For the text-containing cell, return its midpoint in (X, Y) coordinate format. 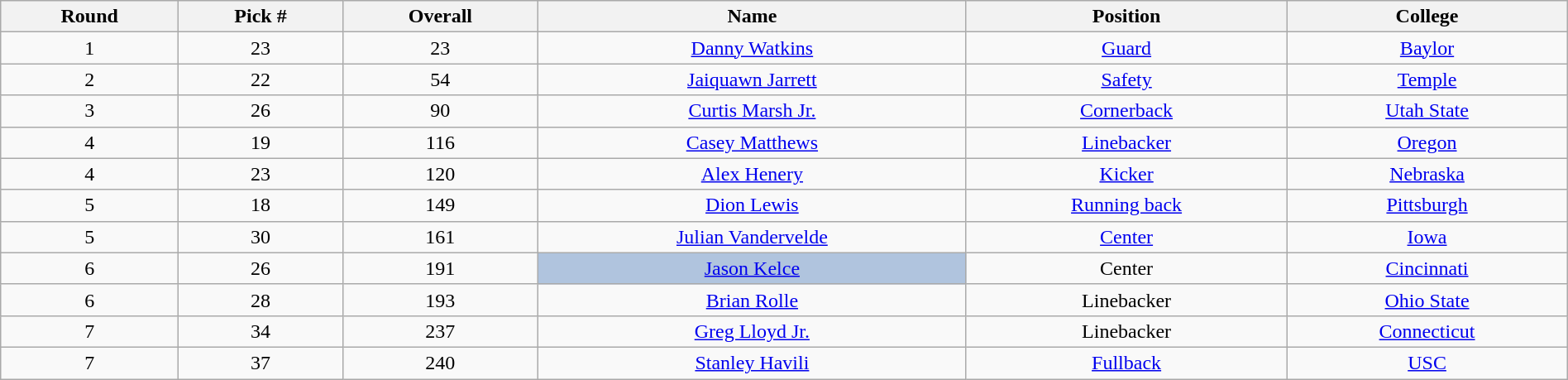
Name (752, 17)
90 (440, 111)
30 (261, 237)
Guard (1126, 48)
Stanley Havili (752, 363)
Nebraska (1427, 174)
Utah State (1427, 111)
Overall (440, 17)
Round (89, 17)
Pick # (261, 17)
34 (261, 331)
19 (261, 142)
Temple (1427, 79)
Oregon (1427, 142)
Greg Lloyd Jr. (752, 331)
Pittsburgh (1427, 205)
193 (440, 300)
116 (440, 142)
Jaiquawn Jarrett (752, 79)
37 (261, 363)
237 (440, 331)
22 (261, 79)
Cincinnati (1427, 268)
18 (261, 205)
Safety (1126, 79)
161 (440, 237)
Baylor (1427, 48)
Connecticut (1427, 331)
Iowa (1427, 237)
3 (89, 111)
Running back (1126, 205)
Alex Henery (752, 174)
Danny Watkins (752, 48)
28 (261, 300)
2 (89, 79)
120 (440, 174)
Cornerback (1126, 111)
College (1427, 17)
1 (89, 48)
Jason Kelce (752, 268)
Dion Lewis (752, 205)
Position (1126, 17)
191 (440, 268)
Julian Vandervelde (752, 237)
Curtis Marsh Jr. (752, 111)
149 (440, 205)
Casey Matthews (752, 142)
Ohio State (1427, 300)
240 (440, 363)
54 (440, 79)
Brian Rolle (752, 300)
Kicker (1126, 174)
Fullback (1126, 363)
USC (1427, 363)
